Extract the (X, Y) coordinate from the center of the cell holding the provided text.  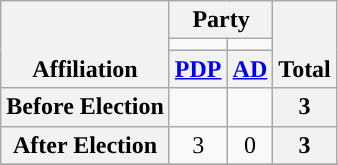
Before Election (86, 107)
Party (220, 20)
Total (305, 44)
PDP (198, 69)
0 (250, 145)
After Election (86, 145)
AD (250, 69)
Affiliation (86, 44)
